Determine the [X, Y] coordinate at the center of the cell enclosing the given text.  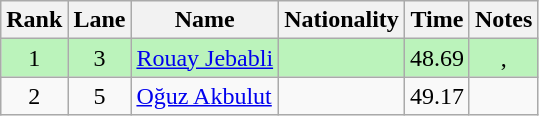
48.69 [436, 58]
3 [100, 58]
2 [34, 96]
Rouay Jebabli [205, 58]
1 [34, 58]
Lane [100, 20]
5 [100, 96]
Rank [34, 20]
, [503, 58]
Oğuz Akbulut [205, 96]
Notes [503, 20]
Name [205, 20]
Nationality [342, 20]
49.17 [436, 96]
Time [436, 20]
